For the text-containing cell, return its midpoint in (x, y) coordinate format. 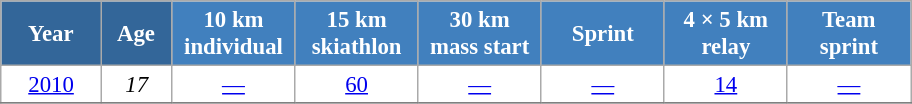
17 (136, 85)
Sprint (602, 34)
60 (356, 85)
14 (726, 85)
30 km mass start (480, 34)
15 km skiathlon (356, 34)
Team sprint (848, 34)
4 × 5 km relay (726, 34)
2010 (52, 85)
Year (52, 34)
10 km individual (234, 34)
Age (136, 34)
